For the text-containing cell, return its midpoint in [X, Y] coordinate format. 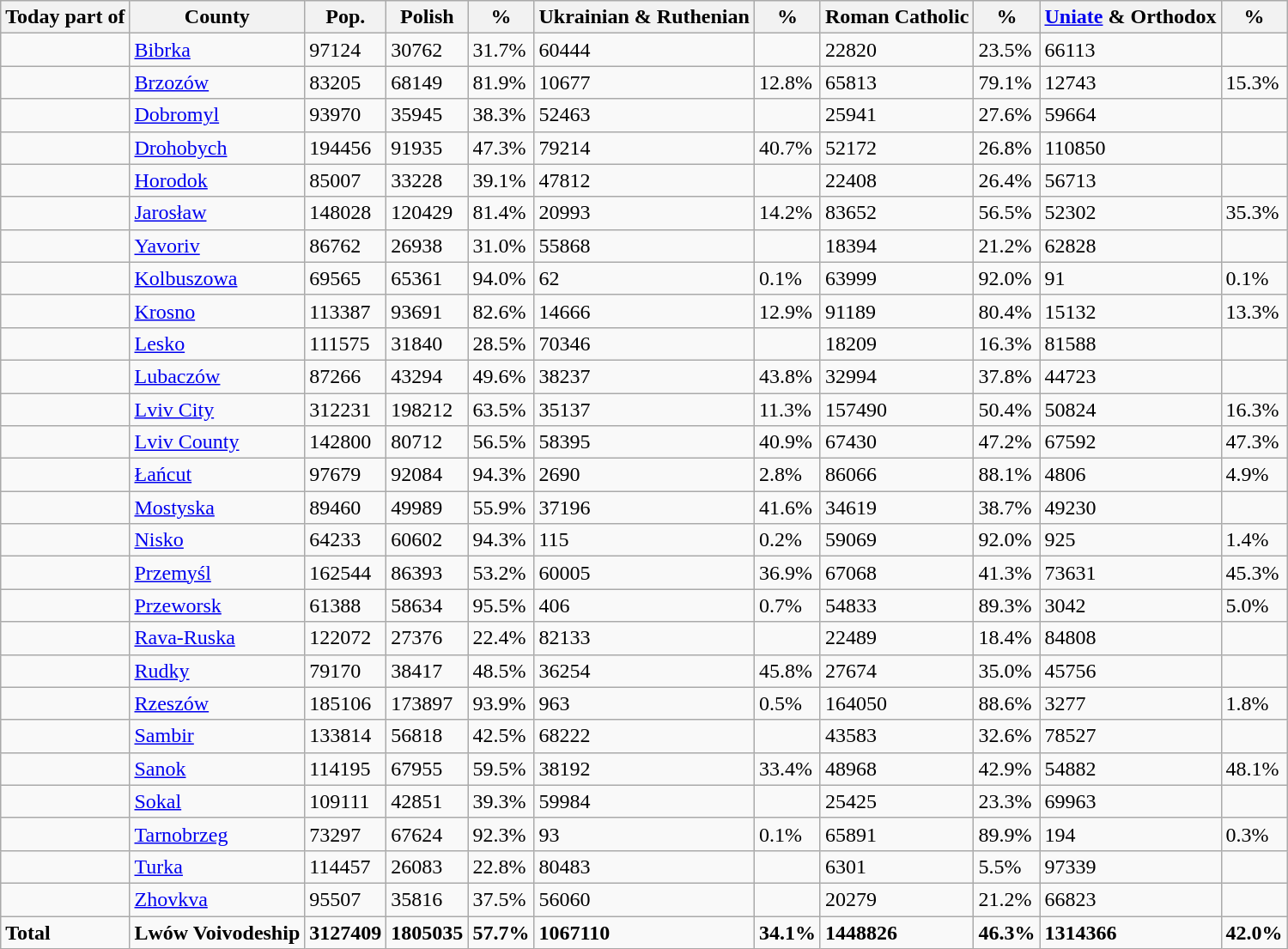
Lwów Voivodeship [217, 932]
41.3% [1006, 573]
45756 [1130, 671]
38.3% [501, 115]
56818 [428, 736]
27.6% [1006, 115]
48.1% [1254, 769]
157490 [896, 410]
58395 [644, 442]
Lesko [217, 344]
406 [644, 605]
185106 [345, 703]
39.1% [501, 180]
66113 [1130, 50]
Roman Catholic [896, 17]
18394 [896, 246]
30762 [428, 50]
13.3% [1254, 311]
14666 [644, 311]
38192 [644, 769]
59069 [896, 540]
111575 [345, 344]
33.4% [787, 769]
31840 [428, 344]
Total [65, 932]
61388 [345, 605]
142800 [345, 442]
48968 [896, 769]
148028 [345, 213]
63.5% [501, 410]
133814 [345, 736]
55.9% [501, 508]
110850 [1130, 148]
1067110 [644, 932]
91189 [896, 311]
65813 [896, 82]
43294 [428, 376]
93970 [345, 115]
6301 [896, 867]
3127409 [345, 932]
83652 [896, 213]
35137 [644, 410]
0.7% [787, 605]
67430 [896, 442]
36254 [644, 671]
37196 [644, 508]
14.2% [787, 213]
12743 [1130, 82]
42.9% [1006, 769]
59.5% [501, 769]
Lviv County [217, 442]
62 [644, 278]
Nisko [217, 540]
Jarosław [217, 213]
122072 [345, 638]
82133 [644, 638]
44723 [1130, 376]
164050 [896, 703]
Drohobych [217, 148]
89.9% [1006, 834]
80.4% [1006, 311]
42.0% [1254, 932]
49989 [428, 508]
0.5% [787, 703]
Krosno [217, 311]
20279 [896, 899]
Ukrainian & Ruthenian [644, 17]
Yavoriv [217, 246]
73631 [1130, 573]
18209 [896, 344]
86393 [428, 573]
25941 [896, 115]
79214 [644, 148]
5.0% [1254, 605]
Łańcut [217, 475]
173897 [428, 703]
66823 [1130, 899]
162544 [345, 573]
1.8% [1254, 703]
28.5% [501, 344]
36.9% [787, 573]
60005 [644, 573]
67592 [1130, 442]
54882 [1130, 769]
Sanok [217, 769]
83205 [345, 82]
86066 [896, 475]
15132 [1130, 311]
60602 [428, 540]
35816 [428, 899]
Rzeszów [217, 703]
113387 [345, 311]
62828 [1130, 246]
Sambir [217, 736]
52172 [896, 148]
73297 [345, 834]
Uniate & Orthodox [1130, 17]
Lviv City [217, 410]
45.3% [1254, 573]
42851 [428, 801]
194 [1130, 834]
12.9% [787, 311]
88.6% [1006, 703]
26083 [428, 867]
26.4% [1006, 180]
32994 [896, 376]
31.7% [501, 50]
70346 [644, 344]
194456 [345, 148]
25425 [896, 801]
Turka [217, 867]
2.8% [787, 475]
37.5% [501, 899]
81.9% [501, 82]
47812 [644, 180]
93 [644, 834]
50824 [1130, 410]
60444 [644, 50]
67624 [428, 834]
58634 [428, 605]
Mostyska [217, 508]
12.8% [787, 82]
0.2% [787, 540]
93691 [428, 311]
65361 [428, 278]
11.3% [787, 410]
20993 [644, 213]
198212 [428, 410]
27376 [428, 638]
53.2% [501, 573]
22.8% [501, 867]
Tarnobrzeg [217, 834]
92084 [428, 475]
Rudky [217, 671]
84808 [1130, 638]
43.8% [787, 376]
2690 [644, 475]
42.5% [501, 736]
63999 [896, 278]
69963 [1130, 801]
15.3% [1254, 82]
5.5% [1006, 867]
22820 [896, 50]
3277 [1130, 703]
35945 [428, 115]
46.3% [1006, 932]
94.0% [501, 278]
Brzozów [217, 82]
Lubaczów [217, 376]
52302 [1130, 213]
1314366 [1130, 932]
22489 [896, 638]
81588 [1130, 344]
68222 [644, 736]
33228 [428, 180]
1448826 [896, 932]
48.5% [501, 671]
88.1% [1006, 475]
109111 [345, 801]
41.6% [787, 508]
Sokal [217, 801]
80712 [428, 442]
47.2% [1006, 442]
Rava-Ruska [217, 638]
27674 [896, 671]
56713 [1130, 180]
3042 [1130, 605]
22408 [896, 180]
55868 [644, 246]
4.9% [1254, 475]
40.7% [787, 148]
56060 [644, 899]
67955 [428, 769]
59664 [1130, 115]
Horodok [217, 180]
Today part of [65, 17]
38237 [644, 376]
89460 [345, 508]
52463 [644, 115]
0.3% [1254, 834]
1.4% [1254, 540]
35.3% [1254, 213]
34619 [896, 508]
925 [1130, 540]
65891 [896, 834]
312231 [345, 410]
50.4% [1006, 410]
1805035 [428, 932]
963 [644, 703]
79170 [345, 671]
10677 [644, 82]
97679 [345, 475]
18.4% [1006, 638]
26938 [428, 246]
95507 [345, 899]
26.8% [1006, 148]
79.1% [1006, 82]
97124 [345, 50]
57.7% [501, 932]
114457 [345, 867]
82.6% [501, 311]
93.9% [501, 703]
32.6% [1006, 736]
91 [1130, 278]
81.4% [501, 213]
59984 [644, 801]
31.0% [501, 246]
23.5% [1006, 50]
49230 [1130, 508]
45.8% [787, 671]
91935 [428, 148]
Przeworsk [217, 605]
39.3% [501, 801]
35.0% [1006, 671]
68149 [428, 82]
78527 [1130, 736]
34.1% [787, 932]
92.3% [501, 834]
37.8% [1006, 376]
Bibrka [217, 50]
64233 [345, 540]
85007 [345, 180]
87266 [345, 376]
80483 [644, 867]
120429 [428, 213]
County [217, 17]
54833 [896, 605]
38.7% [1006, 508]
86762 [345, 246]
97339 [1130, 867]
Przemyśl [217, 573]
Dobromyl [217, 115]
Polish [428, 17]
4806 [1130, 475]
67068 [896, 573]
95.5% [501, 605]
69565 [345, 278]
Pop. [345, 17]
Zhovkva [217, 899]
38417 [428, 671]
Kolbuszowa [217, 278]
40.9% [787, 442]
115 [644, 540]
22.4% [501, 638]
49.6% [501, 376]
114195 [345, 769]
89.3% [1006, 605]
23.3% [1006, 801]
43583 [896, 736]
